Detect which cell encompasses the target text, then output its (X, Y) center coordinate. 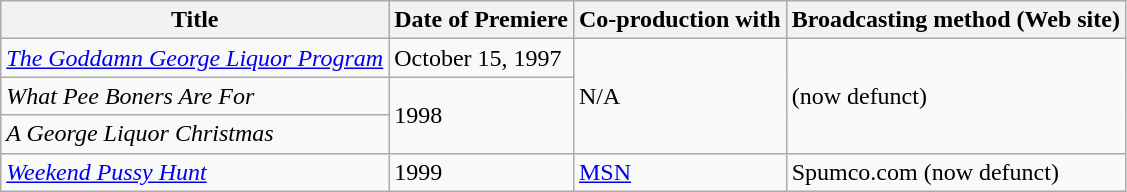
Title (195, 20)
What Pee Boners Are For (195, 96)
N/A (680, 96)
October 15, 1997 (482, 58)
1998 (482, 115)
MSN (680, 172)
1999 (482, 172)
(now defunct) (956, 96)
Broadcasting method (Web site) (956, 20)
The Goddamn George Liquor Program (195, 58)
Spumco.com (now defunct) (956, 172)
Co-production with (680, 20)
Weekend Pussy Hunt (195, 172)
A George Liquor Christmas (195, 134)
Date of Premiere (482, 20)
